Return the (X, Y) coordinate for the center point of the cell that contains the specified text.  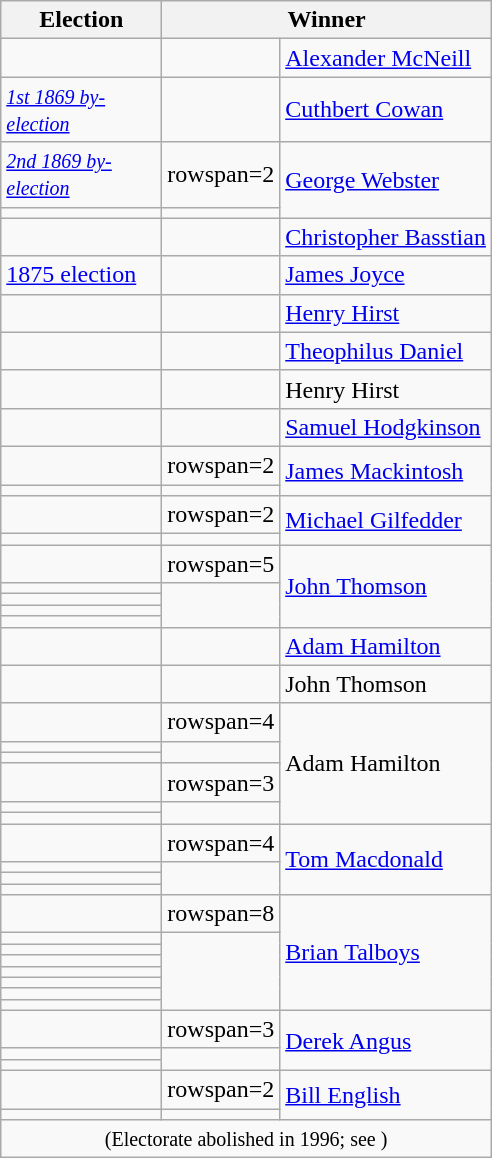
1st 1869 by-election (82, 110)
Winner (327, 20)
Michael Gilfedder (386, 520)
rowspan=5 (221, 564)
James Joyce (386, 275)
James Mackintosh (386, 470)
Samuel Hodgkinson (386, 427)
(Electorate abolished in 1996; see ) (246, 1139)
1875 election (82, 275)
rowspan=8 (221, 914)
Tom Macdonald (386, 860)
2nd 1869 by-election (82, 174)
Brian Talboys (386, 953)
Christopher Basstian (386, 237)
Bill English (386, 1094)
Alexander McNeill (386, 58)
Cuthbert Cowan (386, 110)
Election (82, 20)
Derek Angus (386, 1040)
George Webster (386, 180)
Theophilus Daniel (386, 351)
